Pinpoint the cell where the given text exists, returning its [X, Y] midpoint coordinate. 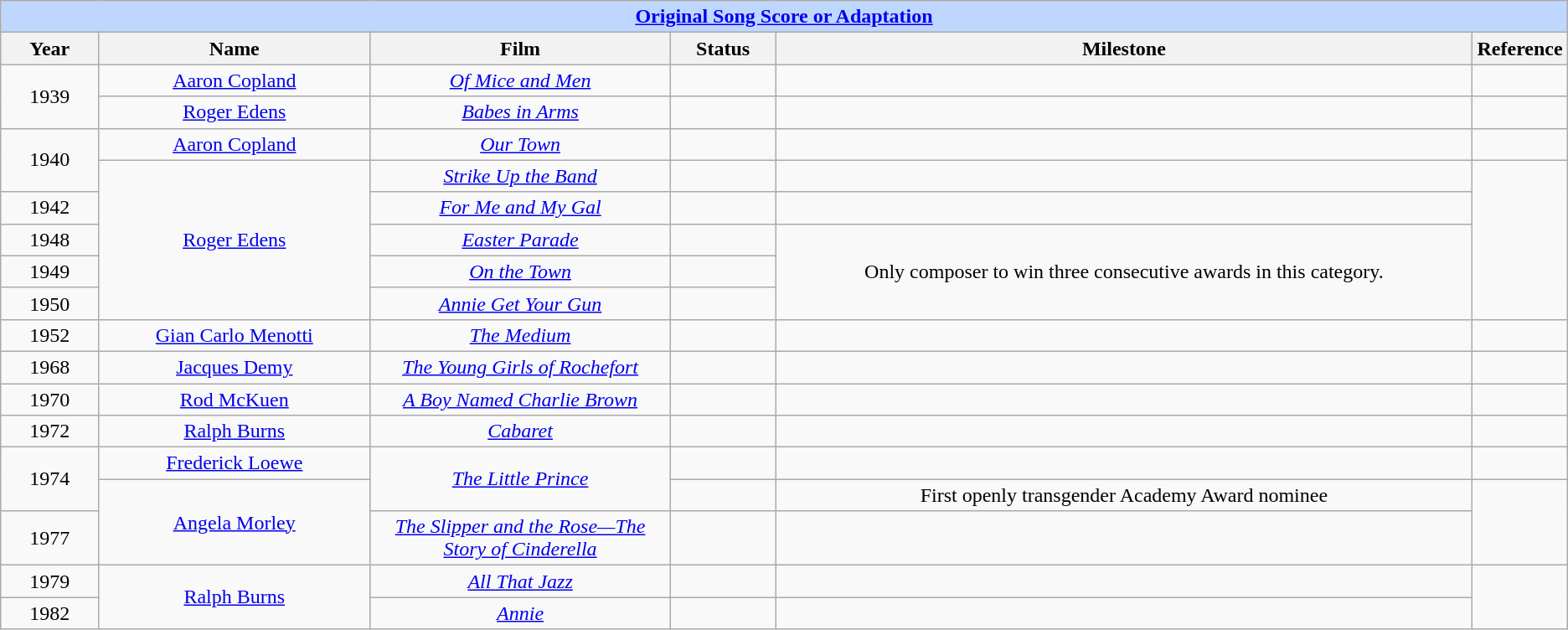
Reference [1519, 49]
The Medium [521, 335]
Of Mice and Men [521, 80]
Easter Parade [521, 240]
Jacques Demy [235, 367]
1940 [50, 160]
1939 [50, 96]
Milestone [1124, 49]
Annie [521, 613]
1942 [50, 208]
First openly transgender Academy Award nominee [1124, 495]
For Me and My Gal [521, 208]
1970 [50, 400]
Status [722, 49]
Cabaret [521, 431]
1948 [50, 240]
1974 [50, 479]
The Slipper and the Rose—The Story of Cinderella [521, 538]
Strike Up the Band [521, 176]
Our Town [521, 144]
Film [521, 49]
Only composer to win three consecutive awards in this category. [1124, 271]
The Little Prince [521, 479]
The Young Girls of Rochefort [521, 367]
On the Town [521, 271]
1982 [50, 613]
Original Song Score or Adaptation [784, 17]
Annie Get Your Gun [521, 303]
1968 [50, 367]
Angela Morley [235, 523]
Babes in Arms [521, 112]
Gian Carlo Menotti [235, 335]
Year [50, 49]
Rod McKuen [235, 400]
Name [235, 49]
1972 [50, 431]
1950 [50, 303]
1979 [50, 581]
Frederick Loewe [235, 463]
A Boy Named Charlie Brown [521, 400]
1952 [50, 335]
1977 [50, 538]
All That Jazz [521, 581]
1949 [50, 271]
